For the text-containing cell, return its midpoint in [x, y] coordinate format. 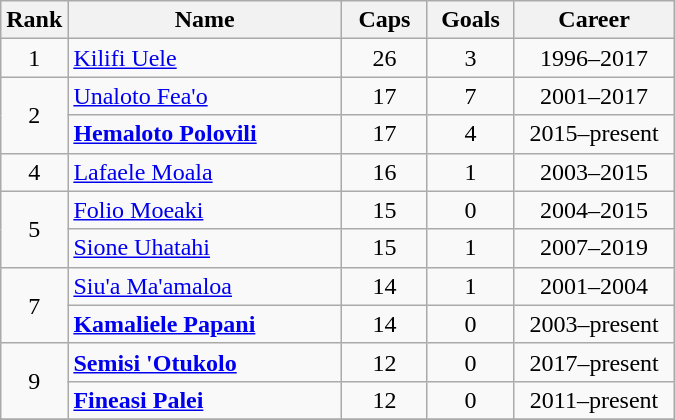
Name [205, 20]
2001–2004 [594, 286]
Sione Uhatahi [205, 248]
Semisi 'Otukolo [205, 362]
2017–present [594, 362]
2001–2017 [594, 96]
Career [594, 20]
2015–present [594, 134]
Hemaloto Polovili [205, 134]
Rank [34, 20]
Goals [470, 20]
2003–present [594, 324]
1996–2017 [594, 58]
9 [34, 381]
2007–2019 [594, 248]
Lafaele Moala [205, 172]
Siu'a Ma'amaloa [205, 286]
2004–2015 [594, 210]
Unaloto Fea'o [205, 96]
Kamaliele Papani [205, 324]
Caps [384, 20]
3 [470, 58]
Folio Moeaki [205, 210]
Kilifi Uele [205, 58]
26 [384, 58]
2011–present [594, 400]
2 [34, 115]
Fineasi Palei [205, 400]
16 [384, 172]
2003–2015 [594, 172]
5 [34, 229]
